Search for the cell housing the specified text and yield its (X, Y) center coordinate. 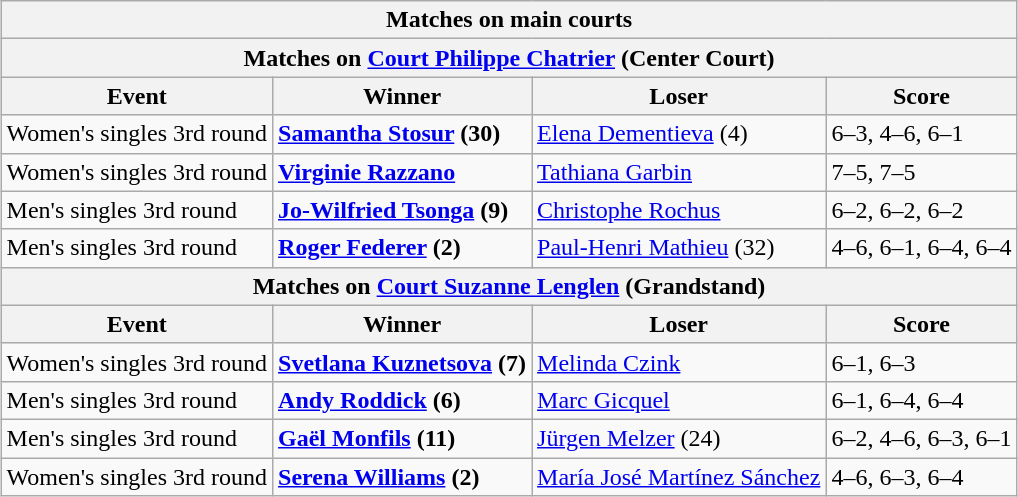
6–2, 4–6, 6–3, 6–1 (922, 438)
Paul-Henri Mathieu (32) (679, 248)
Roger Federer (2) (402, 248)
Melinda Czink (679, 362)
6–2, 6–2, 6–2 (922, 210)
Svetlana Kuznetsova (7) (402, 362)
Marc Gicquel (679, 400)
4–6, 6–3, 6–4 (922, 477)
Serena Williams (2) (402, 477)
Matches on Court Suzanne Lenglen (Grandstand) (509, 286)
Jo-Wilfried Tsonga (9) (402, 210)
Andy Roddick (6) (402, 400)
Matches on main courts (509, 20)
Gaël Monfils (11) (402, 438)
Matches on Court Philippe Chatrier (Center Court) (509, 58)
6–1, 6–4, 6–4 (922, 400)
Jürgen Melzer (24) (679, 438)
4–6, 6–1, 6–4, 6–4 (922, 248)
Elena Dementieva (4) (679, 134)
Tathiana Garbin (679, 172)
María José Martínez Sánchez (679, 477)
6–1, 6–3 (922, 362)
Christophe Rochus (679, 210)
Virginie Razzano (402, 172)
7–5, 7–5 (922, 172)
Samantha Stosur (30) (402, 134)
6–3, 4–6, 6–1 (922, 134)
